Pinpoint the cell where the given text exists, returning its [X, Y] midpoint coordinate. 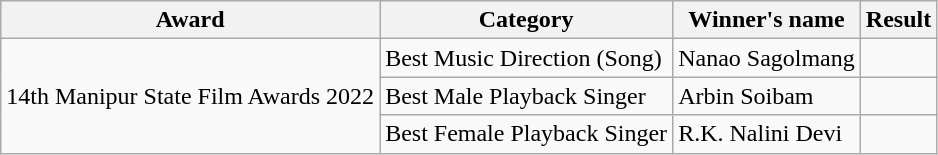
Winner's name [767, 20]
Best Music Direction (Song) [526, 58]
Nanao Sagolmang [767, 58]
Result [898, 20]
Best Female Playback Singer [526, 134]
R.K. Nalini Devi [767, 134]
Category [526, 20]
14th Manipur State Film Awards 2022 [190, 96]
Award [190, 20]
Best Male Playback Singer [526, 96]
Arbin Soibam [767, 96]
